Determine the (x, y) coordinate at the center of the cell enclosing the given text.  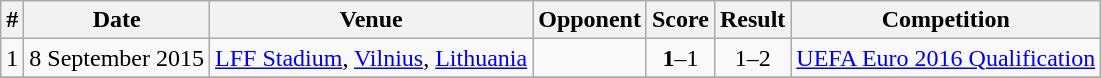
Opponent (590, 20)
Competition (946, 20)
Date (117, 20)
UEFA Euro 2016 Qualification (946, 58)
# (12, 20)
Score (680, 20)
Result (752, 20)
1 (12, 58)
1–1 (680, 58)
Venue (372, 20)
8 September 2015 (117, 58)
LFF Stadium, Vilnius, Lithuania (372, 58)
1–2 (752, 58)
